Detect which cell encompasses the target text, then output its [x, y] center coordinate. 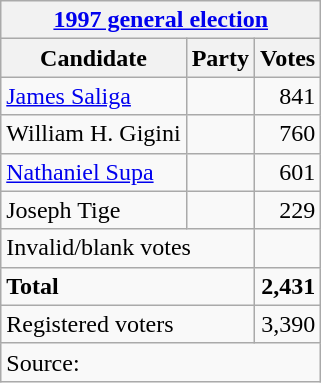
Nathaniel Supa [94, 172]
James Saliga [94, 96]
Registered voters [128, 324]
William H. Gigini [94, 134]
760 [288, 134]
Votes [288, 58]
2,431 [288, 286]
841 [288, 96]
Source: [161, 362]
601 [288, 172]
Joseph Tige [94, 210]
1997 general election [161, 20]
229 [288, 210]
Party [220, 58]
3,390 [288, 324]
Candidate [94, 58]
Invalid/blank votes [128, 248]
Total [128, 286]
